Extract the (x, y) coordinate from the center of the cell holding the provided text.  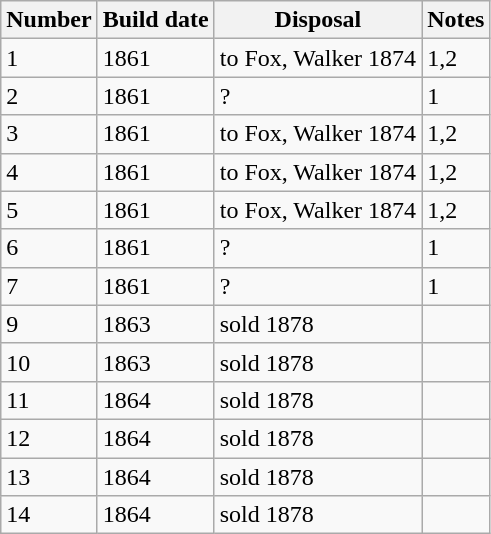
Build date (156, 20)
5 (49, 210)
4 (49, 172)
10 (49, 362)
14 (49, 515)
3 (49, 134)
2 (49, 96)
12 (49, 438)
Number (49, 20)
11 (49, 400)
9 (49, 324)
7 (49, 286)
13 (49, 477)
Notes (456, 20)
6 (49, 248)
Disposal (318, 20)
